Search for the cell housing the specified text and yield its (x, y) center coordinate. 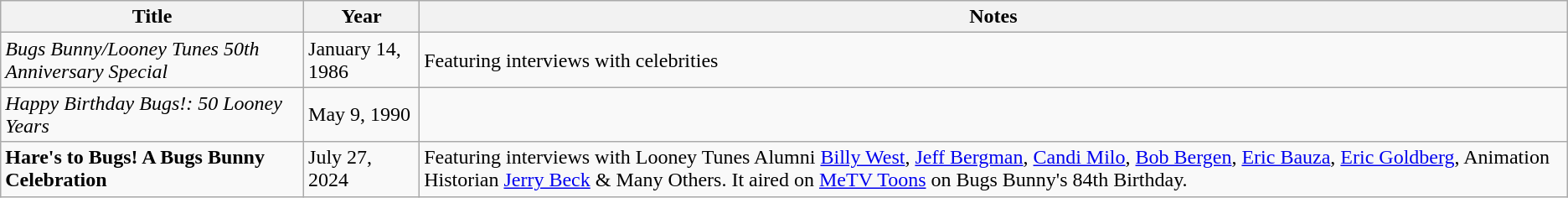
January 14, 1986 (362, 60)
Happy Birthday Bugs!: 50 Looney Years (152, 114)
July 27, 2024 (362, 169)
Hare's to Bugs! A Bugs Bunny Celebration (152, 169)
Bugs Bunny/Looney Tunes 50th Anniversary Special (152, 60)
Notes (993, 17)
Year (362, 17)
Featuring interviews with celebrities (993, 60)
Title (152, 17)
May 9, 1990 (362, 114)
